Provide the [X, Y] coordinate of the cell's center where the given text is located.  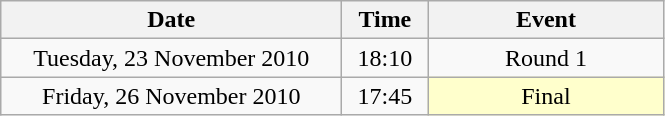
Event [546, 20]
Friday, 26 November 2010 [172, 96]
Round 1 [546, 58]
Final [546, 96]
17:45 [385, 96]
Tuesday, 23 November 2010 [172, 58]
Time [385, 20]
18:10 [385, 58]
Date [172, 20]
